Identify which cell holds the provided text, then report its (x, y) central coordinate. 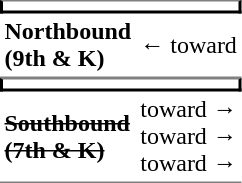
Northbound(9th & K) (68, 46)
← toward (189, 46)
